Determine the [X, Y] coordinate at the center of the cell enclosing the given text.  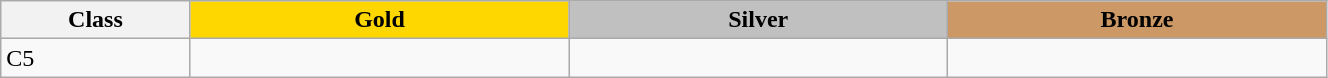
Bronze [1138, 20]
Gold [380, 20]
C5 [96, 58]
Class [96, 20]
Silver [758, 20]
